Search for the cell housing the specified text and yield its (x, y) center coordinate. 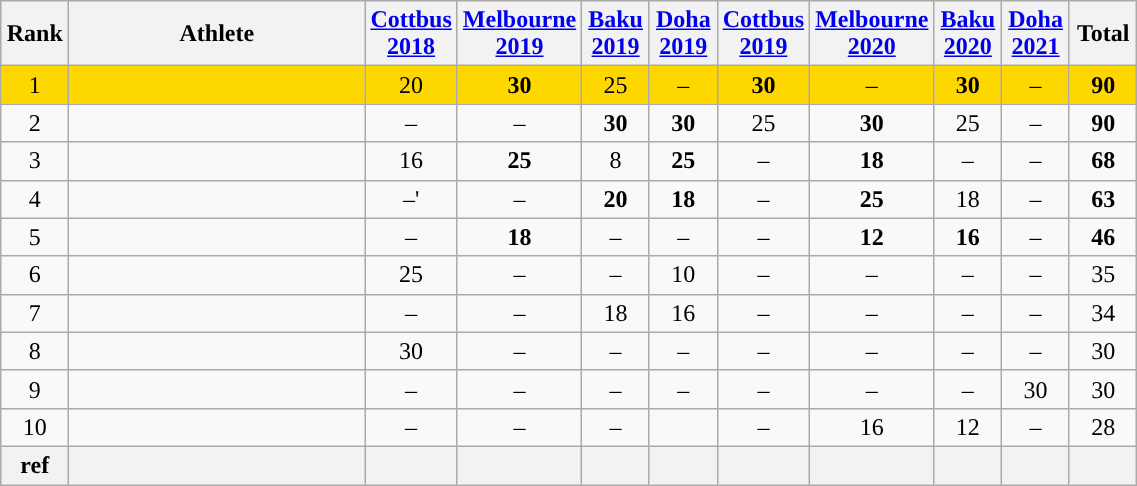
Baku 2019 (616, 34)
46 (1102, 237)
Cottbus 2019 (763, 34)
Athlete (217, 34)
Melbourne 2020 (872, 34)
–' (411, 199)
1 (35, 85)
7 (35, 313)
Baku 2020 (968, 34)
Melbourne 2019 (519, 34)
9 (35, 389)
Cottbus 2018 (411, 34)
34 (1102, 313)
Rank (35, 34)
Doha 2021 (1036, 34)
4 (35, 199)
28 (1102, 427)
3 (35, 161)
2 (35, 123)
6 (35, 275)
35 (1102, 275)
ref (35, 465)
63 (1102, 199)
Doha 2019 (683, 34)
Total (1102, 34)
68 (1102, 161)
5 (35, 237)
